Pinpoint the cell where the given text exists, returning its (X, Y) midpoint coordinate. 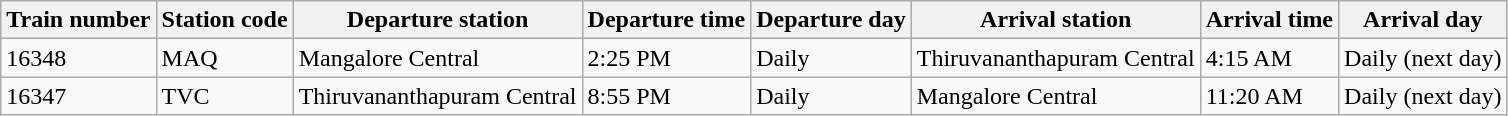
16347 (78, 96)
Arrival station (1056, 20)
Departure station (438, 20)
Arrival time (1269, 20)
MAQ (224, 58)
8:55 PM (666, 96)
Arrival day (1423, 20)
Departure time (666, 20)
16348 (78, 58)
2:25 PM (666, 58)
Train number (78, 20)
11:20 AM (1269, 96)
Station code (224, 20)
Departure day (832, 20)
4:15 AM (1269, 58)
TVC (224, 96)
